Extract the (x, y) coordinate from the center of the cell holding the provided text.  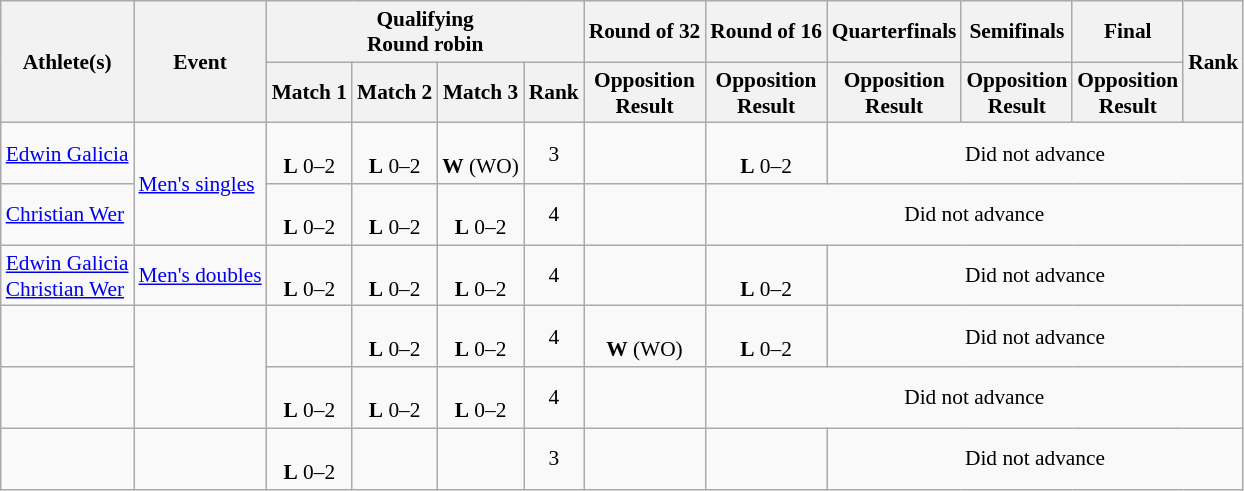
Round of 32 (645, 32)
Men's singles (200, 184)
Match 3 (480, 92)
Round of 16 (766, 32)
Event (200, 62)
Christian Wer (68, 214)
QualifyingRound robin (426, 32)
Match 2 (394, 92)
Semifinals (1016, 32)
Men's doubles (200, 276)
Edwin GaliciaChristian Wer (68, 276)
Edwin Galicia (68, 154)
Athlete(s) (68, 62)
Quarterfinals (894, 32)
Match 1 (310, 92)
Final (1128, 32)
